Extract the [X, Y] coordinate from the center of the cell holding the provided text.  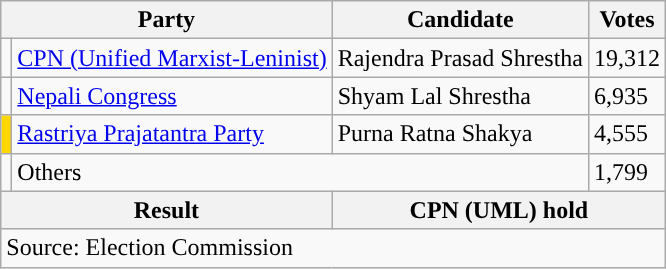
6,935 [628, 96]
19,312 [628, 58]
Result [166, 210]
Shyam Lal Shrestha [460, 96]
Rastriya Prajatantra Party [172, 134]
CPN (Unified Marxist-Leninist) [172, 58]
Nepali Congress [172, 96]
Others [300, 172]
Source: Election Commission [334, 248]
CPN (UML) hold [498, 210]
Candidate [460, 20]
Party [166, 20]
1,799 [628, 172]
Votes [628, 20]
Purna Ratna Shakya [460, 134]
Rajendra Prasad Shrestha [460, 58]
4,555 [628, 134]
